Locate the cell with the specified text and output its (x, y) center coordinate. 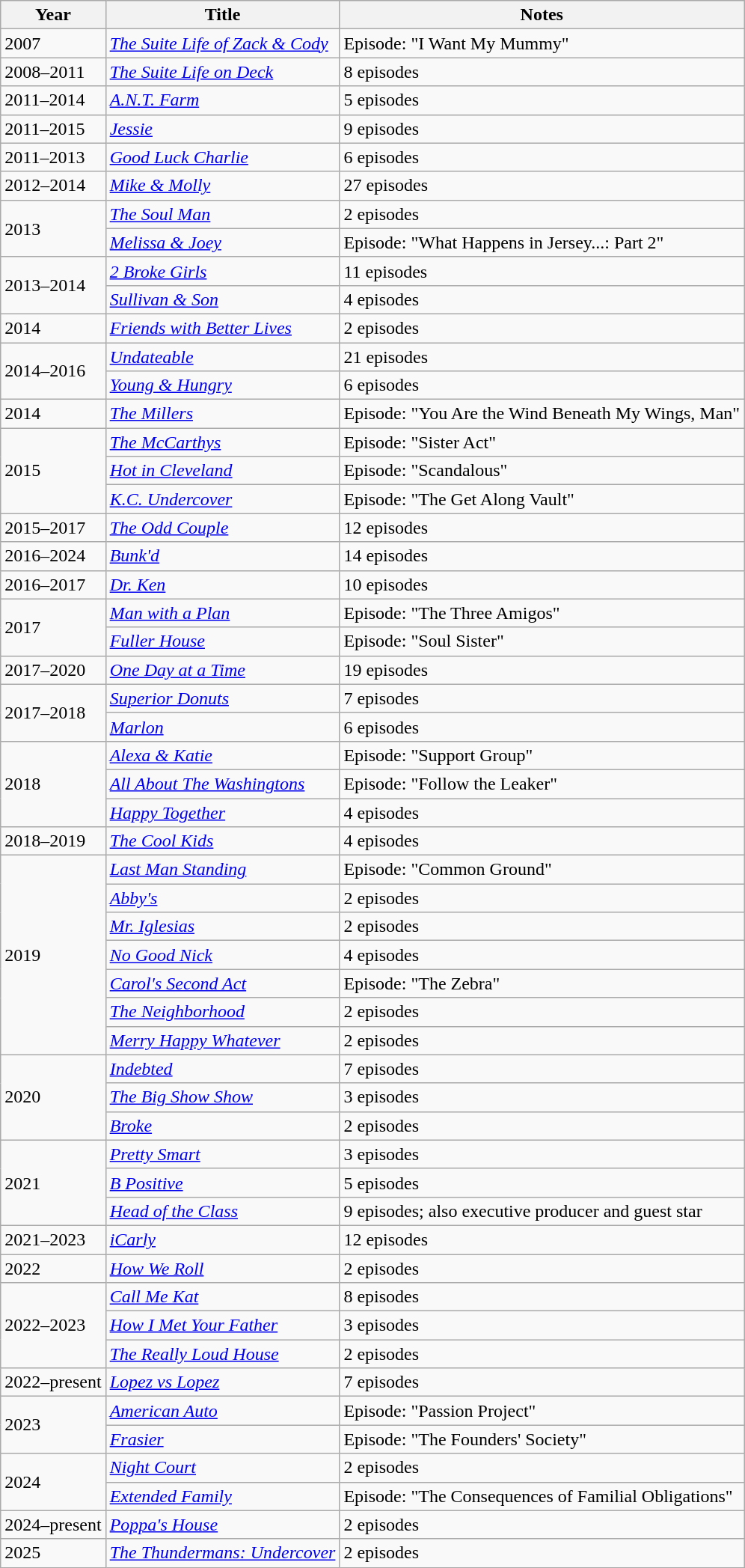
B Positive (223, 1183)
The Thundermans: Undercover (223, 1553)
Episode: "The Zebra" (542, 983)
Episode: "Sister Act" (542, 442)
How I Met Your Father (223, 1326)
Superior Donuts (223, 698)
Title (223, 15)
2018 (53, 784)
11 episodes (542, 271)
2020 (53, 1097)
2013–2014 (53, 285)
9 episodes (542, 129)
2011–2014 (53, 100)
Happy Together (223, 812)
Broke (223, 1126)
Mr. Iglesias (223, 927)
Carol's Second Act (223, 983)
Episode: "Scandalous" (542, 471)
The Neighborhood (223, 1012)
2 Broke Girls (223, 271)
Episode: "You Are the Wind Beneath My Wings, Man" (542, 414)
Indebted (223, 1069)
The Soul Man (223, 214)
Extended Family (223, 1496)
Episode: "The Consequences of Familial Obligations" (542, 1496)
2016–2017 (53, 585)
Friends with Better Lives (223, 328)
Mike & Molly (223, 186)
2013 (53, 228)
Episode: "I Want My Mummy" (542, 43)
2016–2024 (53, 556)
Man with a Plan (223, 613)
American Auto (223, 1411)
10 episodes (542, 585)
Lopez vs Lopez (223, 1382)
Episode: "Follow the Leaker" (542, 784)
2023 (53, 1425)
Undateable (223, 357)
21 episodes (542, 357)
K.C. Undercover (223, 499)
Sullivan & Son (223, 299)
2007 (53, 43)
Frasier (223, 1439)
The Cool Kids (223, 841)
Hot in Cleveland (223, 471)
Fuller House (223, 641)
Pretty Smart (223, 1154)
2022 (53, 1269)
The Really Loud House (223, 1354)
The Suite Life on Deck (223, 72)
2018–2019 (53, 841)
Young & Hungry (223, 385)
The Big Show Show (223, 1097)
Episode: "Support Group" (542, 755)
2014–2016 (53, 371)
2021 (53, 1183)
Notes (542, 15)
2022–present (53, 1382)
Marlon (223, 727)
Episode: "The Get Along Vault" (542, 499)
Episode: "Common Ground" (542, 870)
2021–2023 (53, 1239)
One Day at a Time (223, 670)
Poppa's House (223, 1525)
Episode: "What Happens in Jersey...: Part 2" (542, 242)
No Good Nick (223, 955)
Good Luck Charlie (223, 157)
2015 (53, 471)
2017 (53, 627)
14 episodes (542, 556)
2011–2013 (53, 157)
All About The Washingtons (223, 784)
2022–2023 (53, 1326)
Night Court (223, 1468)
2017–2018 (53, 713)
Episode: "The Founders' Society" (542, 1439)
Dr. Ken (223, 585)
Last Man Standing (223, 870)
2015–2017 (53, 528)
Alexa & Katie (223, 755)
27 episodes (542, 186)
Abby's (223, 898)
iCarly (223, 1239)
Head of the Class (223, 1211)
A.N.T. Farm (223, 100)
2024–present (53, 1525)
The Odd Couple (223, 528)
9 episodes; also executive producer and guest star (542, 1211)
How We Roll (223, 1269)
Call Me Kat (223, 1297)
The Millers (223, 414)
2019 (53, 955)
The McCarthys (223, 442)
2017–2020 (53, 670)
2012–2014 (53, 186)
Merry Happy Whatever (223, 1040)
Year (53, 15)
Episode: "Soul Sister" (542, 641)
2011–2015 (53, 129)
Melissa & Joey (223, 242)
19 episodes (542, 670)
2025 (53, 1553)
The Suite Life of Zack & Cody (223, 43)
2008–2011 (53, 72)
Bunk'd (223, 556)
Jessie (223, 129)
Episode: "The Three Amigos" (542, 613)
Episode: "Passion Project" (542, 1411)
2024 (53, 1482)
